For the text-containing cell, return its midpoint in (x, y) coordinate format. 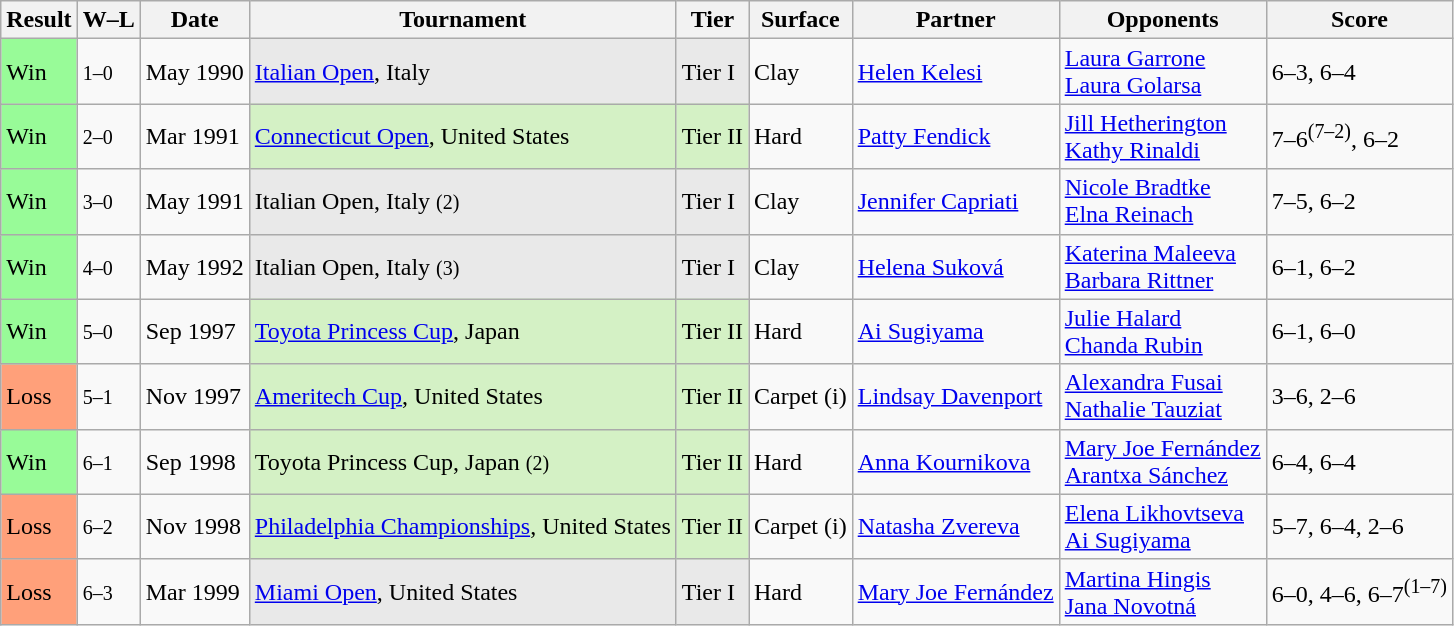
7–6(7–2), 6–2 (1359, 136)
Helena Suková (956, 266)
5–1 (108, 396)
Date (194, 20)
6–4, 6–4 (1359, 462)
3–0 (108, 202)
Score (1359, 20)
Jill Hetherington Kathy Rinaldi (1162, 136)
May 1992 (194, 266)
Laura Garrone Laura Golarsa (1162, 72)
6–1, 6–0 (1359, 332)
6–0, 4–6, 6–7(1–7) (1359, 592)
May 1991 (194, 202)
Jennifer Capriati (956, 202)
Elena Likhovtseva Ai Sugiyama (1162, 526)
Connecticut Open, United States (462, 136)
Ameritech Cup, United States (462, 396)
Alexandra Fusai Nathalie Tauziat (1162, 396)
Italian Open, Italy (2) (462, 202)
Anna Kournikova (956, 462)
Ai Sugiyama (956, 332)
5–7, 6–4, 2–6 (1359, 526)
Mar 1999 (194, 592)
W–L (108, 20)
Toyota Princess Cup, Japan (2) (462, 462)
Italian Open, Italy (462, 72)
Sep 1998 (194, 462)
Lindsay Davenport (956, 396)
Helen Kelesi (956, 72)
Julie Halard Chanda Rubin (1162, 332)
4–0 (108, 266)
5–0 (108, 332)
Nov 1998 (194, 526)
Opponents (1162, 20)
Sep 1997 (194, 332)
Martina Hingis Jana Novotná (1162, 592)
3–6, 2–6 (1359, 396)
May 1990 (194, 72)
Italian Open, Italy (3) (462, 266)
Nicole Bradtke Elna Reinach (1162, 202)
Surface (800, 20)
Partner (956, 20)
6–3, 6–4 (1359, 72)
Tournament (462, 20)
Mary Joe Fernández Arantxa Sánchez (1162, 462)
7–5, 6–2 (1359, 202)
6–1 (108, 462)
Result (39, 20)
Tier (712, 20)
Mar 1991 (194, 136)
6–1, 6–2 (1359, 266)
6–3 (108, 592)
6–2 (108, 526)
Natasha Zvereva (956, 526)
Patty Fendick (956, 136)
Katerina Maleeva Barbara Rittner (1162, 266)
Mary Joe Fernández (956, 592)
Toyota Princess Cup, Japan (462, 332)
2–0 (108, 136)
1–0 (108, 72)
Philadelphia Championships, United States (462, 526)
Miami Open, United States (462, 592)
Nov 1997 (194, 396)
